Output the (x, y) coordinate of the center of the cell containing the given text.  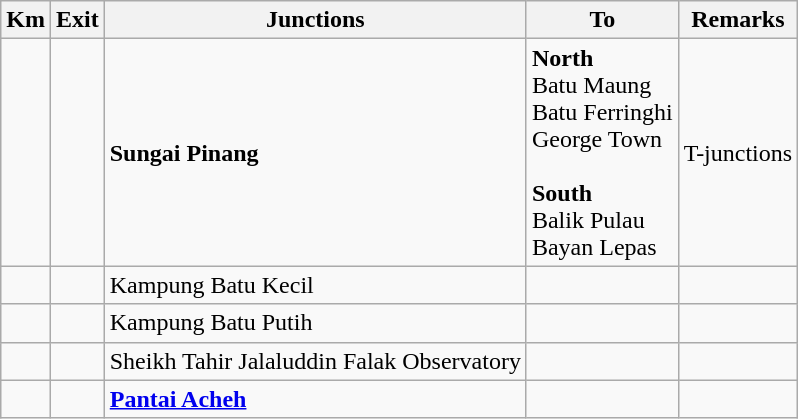
Kampung Batu Kecil (315, 285)
T-junctions (738, 152)
Km (26, 20)
Kampung Batu Putih (315, 323)
To (602, 20)
Exit (77, 20)
Sheikh Tahir Jalaluddin Falak Observatory (315, 361)
Remarks (738, 20)
Pantai Acheh (315, 399)
Sungai Pinang (315, 152)
Junctions (315, 20)
North Batu Maung Batu Ferringhi George TownSouth Balik Pulau Bayan Lepas (602, 152)
